Pinpoint the cell where the given text exists, returning its [x, y] midpoint coordinate. 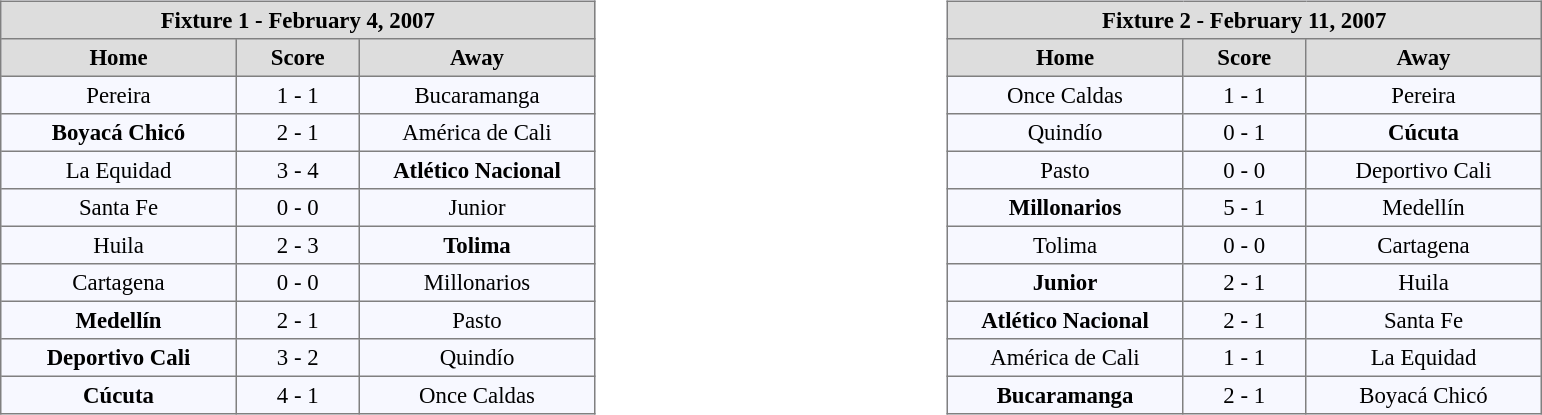
0 - 1 [1244, 133]
2 - 3 [298, 245]
Fixture 1 - February 4, 2007 [298, 20]
3 - 4 [298, 170]
5 - 1 [1244, 208]
3 - 2 [298, 358]
4 - 1 [298, 395]
Fixture 2 - February 11, 2007 [1244, 20]
